Locate the cell with the specified text and output its (X, Y) center coordinate. 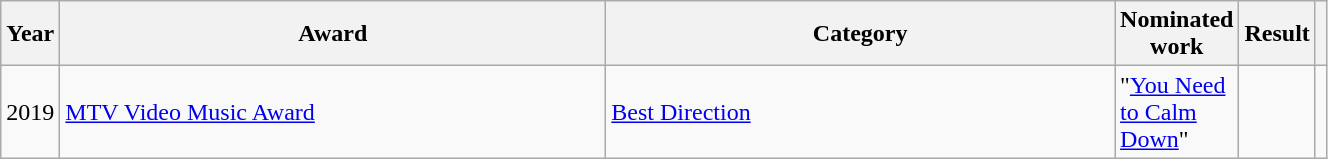
Category (860, 34)
Nominated work (1177, 34)
"You Need to Calm Down" (1177, 112)
2019 (30, 112)
Year (30, 34)
Best Direction (860, 112)
Result (1277, 34)
Award (333, 34)
MTV Video Music Award (333, 112)
